From the cell containing the given text, extract its center point as (X, Y) coordinate. 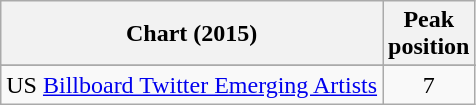
Chart (2015) (192, 34)
US Billboard Twitter Emerging Artists (192, 85)
Peakposition (429, 34)
7 (429, 85)
